Capture the cell that displays the provided text and extract its [X, Y] central coordinate. 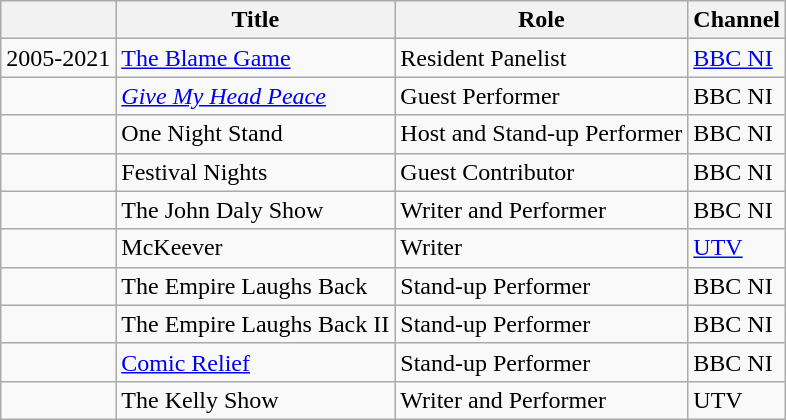
Give My Head Peace [256, 96]
The John Daly Show [256, 210]
The Kelly Show [256, 400]
Writer [542, 248]
Channel [737, 20]
Comic Relief [256, 362]
Festival Nights [256, 172]
Guest Contributor [542, 172]
McKeever [256, 248]
Title [256, 20]
Resident Panelist [542, 58]
2005-2021 [58, 58]
One Night Stand [256, 134]
Role [542, 20]
Host and Stand-up Performer [542, 134]
The Blame Game [256, 58]
The Empire Laughs Back [256, 286]
Guest Performer [542, 96]
The Empire Laughs Back II [256, 324]
